Locate the cell with the specified text and output its (X, Y) center coordinate. 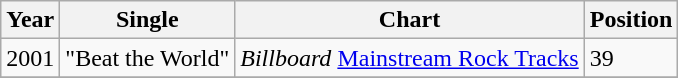
"Beat the World" (148, 58)
39 (631, 58)
2001 (30, 58)
Position (631, 20)
Single (148, 20)
Billboard Mainstream Rock Tracks (410, 58)
Year (30, 20)
Chart (410, 20)
